Determine the [x, y] coordinate at the center of the cell enclosing the given text.  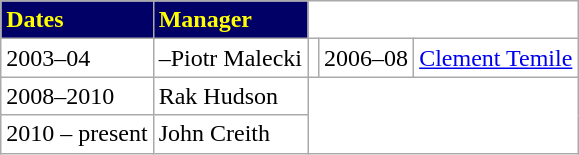
Manager [230, 20]
2008–2010 [77, 96]
Dates [77, 20]
2010 – present [77, 134]
2003–04 [77, 58]
John Creith [230, 134]
2006–08 [366, 58]
Clement Temile [496, 58]
–Piotr Malecki [230, 58]
Rak Hudson [230, 96]
